Pinpoint the cell where the given text exists, returning its [X, Y] midpoint coordinate. 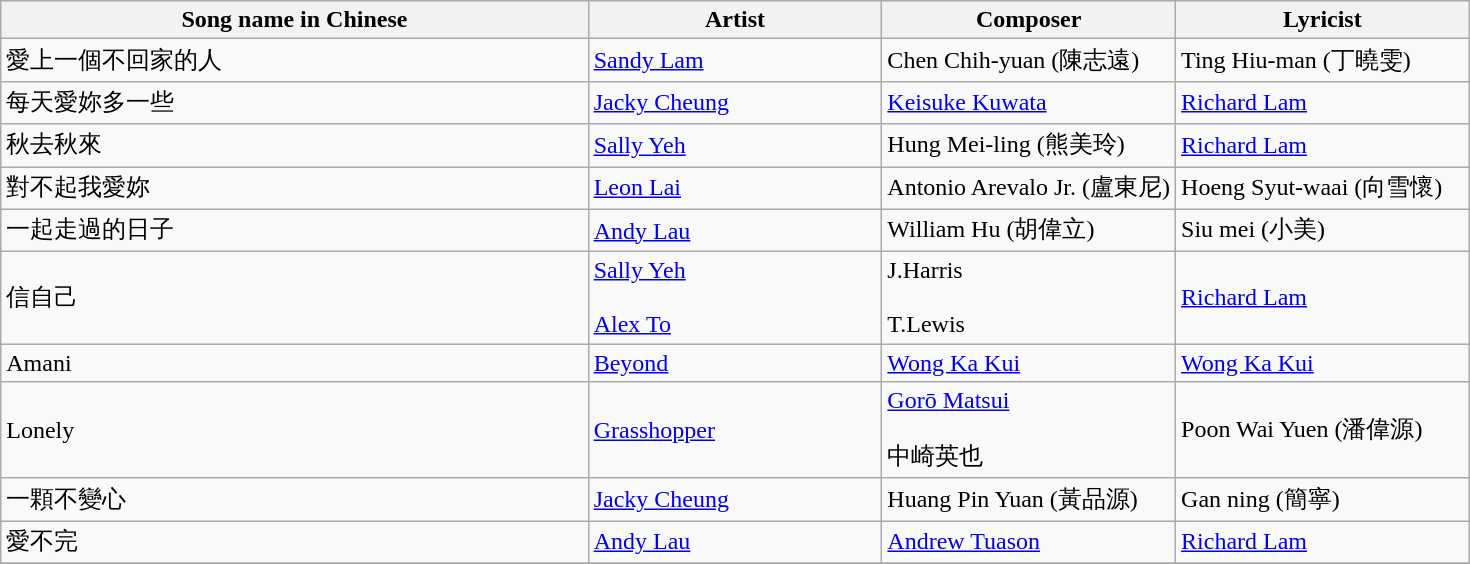
Huang Pin Yuan (黃品源) [1029, 500]
Gorō Matsui中崎英也 [1029, 430]
Artist [735, 20]
Grasshopper [735, 430]
一起走過的日子 [294, 230]
Sally YehAlex To [735, 298]
Keisuke Kuwata [1029, 102]
信自己 [294, 298]
Hung Mei-ling (熊美玲) [1029, 146]
Siu mei (小美) [1323, 230]
Hoeng Syut-waai (向雪懷) [1323, 188]
一顆不變心 [294, 500]
Sandy Lam [735, 60]
每天愛妳多一些 [294, 102]
Poon Wai Yuen (潘偉源) [1323, 430]
Lyricist [1323, 20]
Song name in Chinese [294, 20]
對不起我愛妳 [294, 188]
Ting Hiu-man (丁曉雯) [1323, 60]
Beyond [735, 363]
愛上一個不回家的人 [294, 60]
Sally Yeh [735, 146]
Leon Lai [735, 188]
Lonely [294, 430]
Composer [1029, 20]
秋去秋來 [294, 146]
Antonio Arevalo Jr. (盧東尼) [1029, 188]
Gan ning (簡寧) [1323, 500]
Chen Chih-yuan (陳志遠) [1029, 60]
Andrew Tuason [1029, 542]
J.HarrisT.Lewis [1029, 298]
愛不完 [294, 542]
William Hu (胡偉立) [1029, 230]
Amani [294, 363]
